Extract the [x, y] coordinate from the center of the cell holding the provided text.  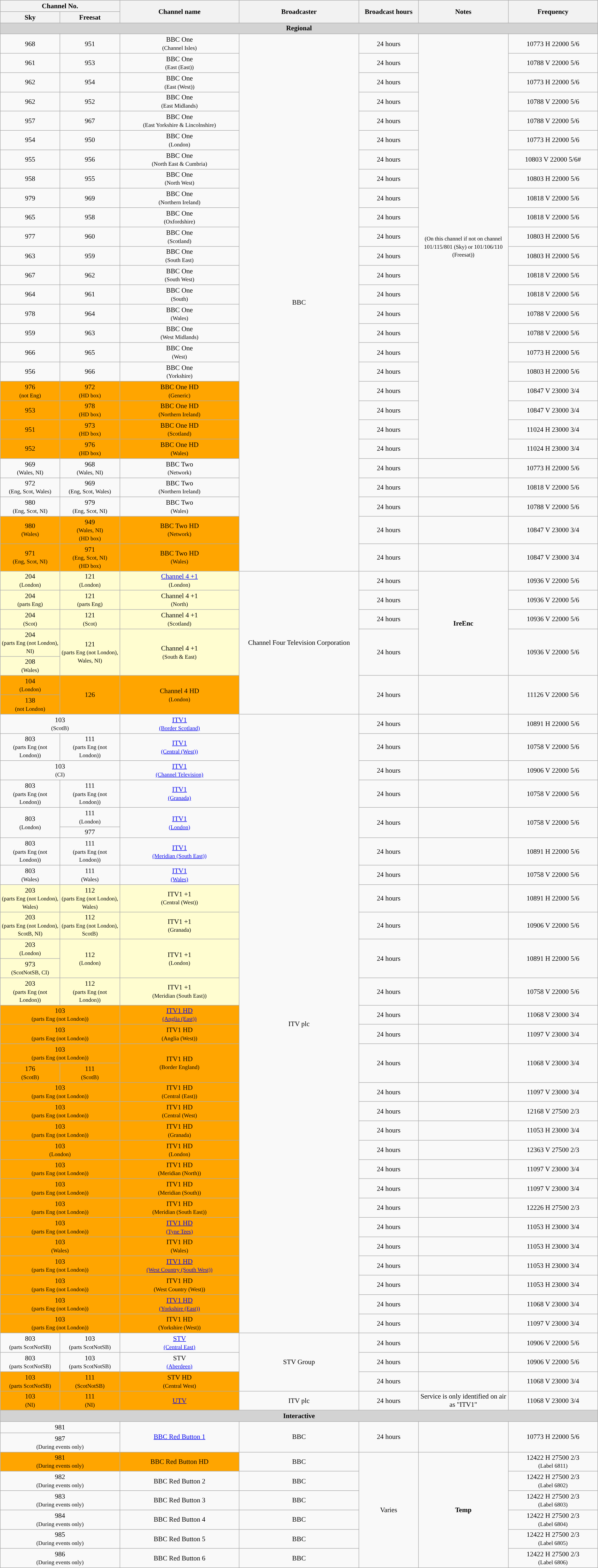
ITV1 HD(Border England) [180, 1063]
ITV1 HD(Central (West) [180, 1112]
979(Eng, Scot, NI) [90, 507]
BBC One(South) [180, 295]
Channel 4 +1(London) [180, 581]
104(London) [30, 686]
112(parts Eng (not London), Wales) [90, 898]
121(Scot) [90, 619]
203(London) [30, 949]
ITV1 HD(West Country (West)) [180, 1285]
971(Eng, Scot, NI) (HD box) [90, 557]
121(parts Eng (not London), Wales, NI) [90, 652]
ITV1 +1(Central (West)) [180, 898]
976(not Eng) [30, 391]
ITV1 HD(London) [180, 1150]
Notes [463, 11]
203(parts Eng (not London), Wales) [30, 898]
BBC One(Scotland) [180, 237]
BBC One(Northern Ireland) [180, 198]
12422 H 27500 2/3(Label 6802) [553, 1481]
Channel name [180, 11]
ITV1 HD(Yorkshire (East)) [180, 1304]
968 [30, 44]
976(HD box) [90, 449]
BBC One(East (East)) [180, 63]
950 [90, 140]
103(CI) [60, 771]
BBC One(North East & Cumbria) [180, 160]
978(HD box) [90, 410]
138(not London) [30, 704]
969 [90, 198]
986(During events only) [60, 1559]
UTV [180, 1401]
ITV1 +1(Granada) [180, 925]
BBC One(East (West)) [180, 82]
(On this channel if not on channel 101/115/801 (Sky) or 101/106/110 (Freesat)) [463, 246]
ITV1(Meridian (South East)) [180, 852]
BBC One(East Midlands) [180, 102]
111(NI) [90, 1401]
957 [30, 121]
204(parts Eng) [30, 600]
Freesat [90, 17]
ITV1 HD(Meridian (North)) [180, 1169]
103(London) [60, 1150]
BBC Red Button HD [180, 1462]
Channel 4 +1(Scotland) [180, 619]
968(Wales, NI) [90, 468]
980(Wales) [30, 530]
103(ScotB) [60, 724]
Interactive [299, 1416]
973(ScotNotSB, CI) [30, 968]
BBC One(Channel Isles) [180, 44]
12422 H 27500 2/3(Label 6811) [553, 1462]
112(parts Eng (not London), ScotB) [90, 925]
BBC One(West) [180, 352]
978 [30, 314]
STV Group [299, 1362]
ITV1(Channel Television) [180, 771]
ITV1 HD(Wales) [180, 1246]
BBC One(London) [180, 140]
969(Wales, NI) [30, 468]
949(Wales, NI) (HD box) [90, 530]
12168 V 27500 2/3 [553, 1112]
ITV1 HD(Central (East)) [180, 1092]
ITV1 HD(Anglia (West)) [180, 1034]
BBC One HD(Northern Ireland) [180, 410]
Sky [30, 17]
Temp [463, 1510]
STV HD(Central West) [180, 1381]
112(parts Eng (not London)) [90, 992]
ITV1 HD(Tyne Tees) [180, 1227]
Channel No. [60, 6]
Channel 4 +1(South & East) [180, 652]
203(parts Eng (not London), ScotB, NI) [30, 925]
BBC Red Button 5 [180, 1539]
ITV1(Wales) [180, 875]
126 [90, 695]
985(During events only) [60, 1539]
111(ScotNotSB) [90, 1381]
BBC Two(Northern Ireland) [180, 487]
176(ScotB) [30, 1072]
BBC One HD(Scotland) [180, 430]
121(London) [90, 581]
971(Eng, Scot, NI) [30, 557]
10803 V 22000 5/6# [553, 160]
BBC One(South East) [180, 256]
981 [60, 1427]
121(parts Eng) [90, 600]
972(HD box) [90, 391]
Service is only identified on air as "ITV1" [463, 1401]
973(HD box) [90, 430]
ITV1 +1(London) [180, 959]
208(Wales) [30, 666]
12226 H 27500 2/3 [553, 1208]
ITV1(Central (West)) [180, 747]
103(NI) [30, 1401]
BBC One(South West) [180, 275]
BBC Red Button 6 [180, 1559]
STV(Central East) [180, 1343]
BBC One(Yorkshire) [180, 372]
BBC One(Wales) [180, 314]
960 [90, 237]
803(Wales) [30, 875]
ITV1(Granada) [180, 794]
Broadcaster [299, 11]
ITV1 HD(Yorkshire (West)) [180, 1324]
984(During events only) [60, 1519]
STV(Aberdeen) [180, 1362]
BBC Two HD(Wales) [180, 557]
IreEnc [463, 623]
111(Wales) [90, 875]
BBC Two(Network) [180, 468]
204(Scot) [30, 619]
204(parts Eng (not London), NI) [30, 643]
111(London) [90, 817]
983(During events only) [60, 1500]
Frequency [553, 11]
Regional [299, 28]
BBC One HD(Wales) [180, 449]
ITV1(London) [180, 823]
BBC Two HD(Network) [180, 530]
12422 H 27500 2/3(Label 6804) [553, 1519]
111(ScotB) [90, 1072]
ITV1 HD(West Country (South West)) [180, 1266]
981(During events only) [60, 1462]
103(Wales) [60, 1246]
ITV1 HD(Meridian (South)) [180, 1189]
ITV1 +1(Meridian (South East)) [180, 992]
BBC Red Button 2 [180, 1481]
Channel 4 HD(London) [180, 695]
980(Eng, Scot, NI) [30, 507]
12422 H 27500 2/3(Label 6805) [553, 1539]
BBC Two(Wales) [180, 507]
BBC One(Oxfordshire) [180, 217]
ITV1(Border Scotland) [180, 724]
BBC One(North West) [180, 179]
972(Eng, Scot, Wales) [30, 487]
BBC One HD(Generic) [180, 391]
ITV1 HD(Anglia (East)) [180, 1015]
803(London) [30, 823]
BBC Red Button 1 [180, 1437]
BBC One(East Yorkshire & Lincolnshire) [180, 121]
112(London) [90, 959]
987(During events only) [60, 1442]
Channel Four Television Corporation [299, 643]
12422 H 27500 2/3(Label 6803) [553, 1500]
203(parts Eng (not London)) [30, 992]
Varies [389, 1510]
12363 V 27500 2/3 [553, 1150]
982(During events only) [60, 1481]
ITV1 HD(Meridian (South East)) [180, 1208]
12422 H 27500 2/3(Label 6806) [553, 1559]
ITV1 HD(Granada) [180, 1131]
11126 V 22000 5/6 [553, 695]
BBC One(West Midlands) [180, 333]
204(London) [30, 581]
BBC Red Button 3 [180, 1500]
Broadcast hours [389, 11]
BBC Red Button 4 [180, 1519]
969(Eng, Scot, Wales) [90, 487]
Channel 4 +1(North) [180, 600]
979 [30, 198]
